Return the [x, y] coordinate for the center point of the cell that contains the specified text.  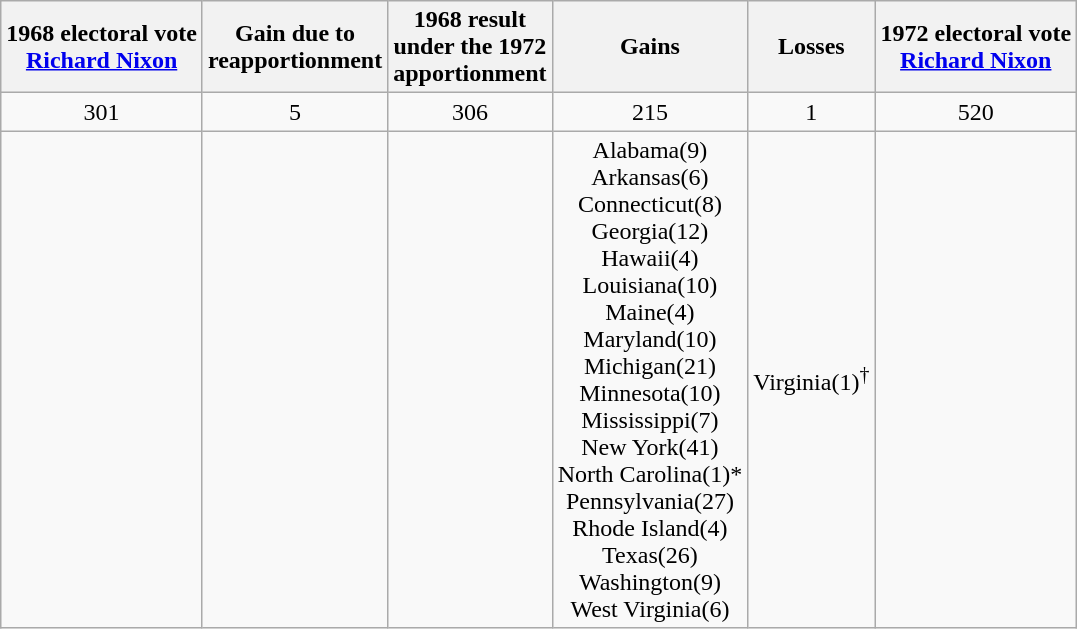
306 [470, 112]
215 [650, 112]
5 [294, 112]
Virginia(1)† [812, 380]
1972 electoral voteRichard Nixon [976, 47]
1 [812, 112]
Losses [812, 47]
1968 electoral voteRichard Nixon [102, 47]
520 [976, 112]
Gain due toreapportionment [294, 47]
301 [102, 112]
1968 resultunder the 1972apportionment [470, 47]
Gains [650, 47]
